Locate the cell with the specified text and output its [X, Y] center coordinate. 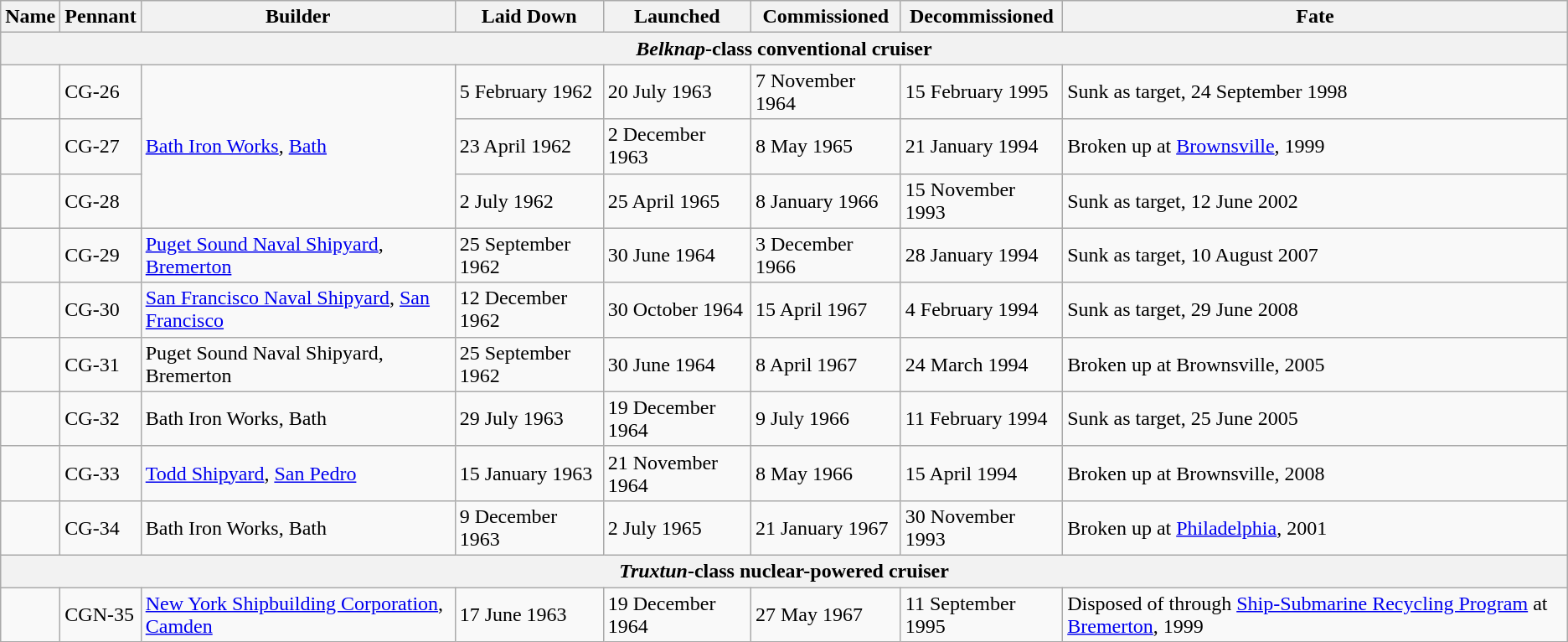
Launched [677, 17]
28 January 1994 [982, 255]
CG-30 [101, 310]
Commissioned [826, 17]
8 May 1965 [826, 146]
8 April 1967 [826, 364]
CG-31 [101, 364]
Sunk as target, 10 August 2007 [1315, 255]
11 September 1995 [982, 614]
Fate [1315, 17]
Broken up at Philadelphia, 2001 [1315, 528]
4 February 1994 [982, 310]
15 April 1967 [826, 310]
Sunk as target, 29 June 2008 [1315, 310]
Broken up at Brownsville, 1999 [1315, 146]
9 December 1963 [529, 528]
15 January 1963 [529, 473]
21 January 1967 [826, 528]
CG-29 [101, 255]
30 October 1964 [677, 310]
Belknap-class conventional cruiser [784, 49]
CGN-35 [101, 614]
29 July 1963 [529, 419]
San Francisco Naval Shipyard, San Francisco [298, 310]
12 December 1962 [529, 310]
21 November 1964 [677, 473]
CG-26 [101, 92]
30 November 1993 [982, 528]
27 May 1967 [826, 614]
Sunk as target, 24 September 1998 [1315, 92]
Name [30, 17]
25 April 1965 [677, 201]
CG-28 [101, 201]
21 January 1994 [982, 146]
Laid Down [529, 17]
17 June 1963 [529, 614]
New York Shipbuilding Corporation, Camden [298, 614]
9 July 1966 [826, 419]
15 April 1994 [982, 473]
Sunk as target, 12 June 2002 [1315, 201]
Truxtun-class nuclear-powered cruiser [784, 571]
Builder [298, 17]
3 December 1966 [826, 255]
2 December 1963 [677, 146]
Disposed of through Ship-Submarine Recycling Program at Bremerton, 1999 [1315, 614]
11 February 1994 [982, 419]
15 February 1995 [982, 92]
8 May 1966 [826, 473]
2 July 1962 [529, 201]
23 April 1962 [529, 146]
Sunk as target, 25 June 2005 [1315, 419]
Todd Shipyard, San Pedro [298, 473]
2 July 1965 [677, 528]
CG-32 [101, 419]
5 February 1962 [529, 92]
20 July 1963 [677, 92]
15 November 1993 [982, 201]
8 January 1966 [826, 201]
Broken up at Brownsville, 2005 [1315, 364]
CG-27 [101, 146]
Broken up at Brownsville, 2008 [1315, 473]
24 March 1994 [982, 364]
Decommissioned [982, 17]
CG-33 [101, 473]
Pennant [101, 17]
CG-34 [101, 528]
7 November 1964 [826, 92]
